Locate the cell with the specified text and output its [x, y] center coordinate. 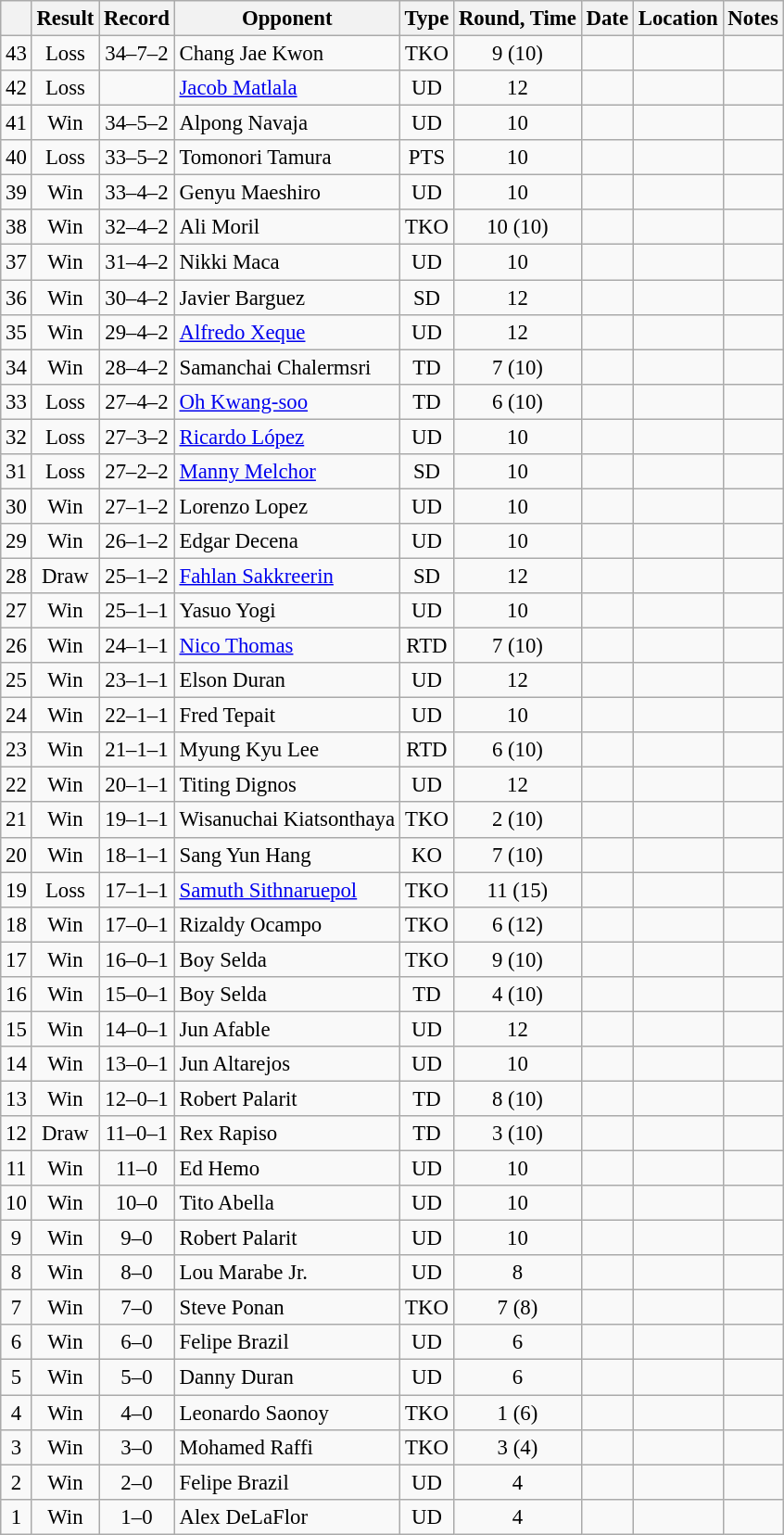
6 (12) [518, 924]
29 [17, 541]
16–0–1 [137, 959]
10–0 [137, 1203]
43 [17, 54]
28 [17, 576]
4 (10) [518, 995]
26 [17, 646]
17–1–1 [137, 890]
7 (8) [518, 1308]
24 [17, 716]
20 [17, 855]
Rex Rapiso [287, 1134]
40 [17, 158]
10 (10) [518, 227]
Ricardo López [287, 437]
Opponent [287, 19]
Samanchai Chalermsri [287, 367]
1 [17, 1516]
27–1–2 [137, 506]
11 [17, 1169]
23–1–1 [137, 680]
28–4–2 [137, 367]
34–5–2 [137, 123]
Titing Dignos [287, 785]
32–4–2 [137, 227]
Record [137, 19]
5 [17, 1377]
PTS [426, 158]
25 [17, 680]
Round, Time [518, 19]
Manny Melchor [287, 472]
Tomonori Tamura [287, 158]
33–5–2 [137, 158]
16 [17, 995]
6–0 [137, 1343]
23 [17, 750]
19 [17, 890]
Nico Thomas [287, 646]
19–1–1 [137, 820]
36 [17, 298]
5–0 [137, 1377]
3 [17, 1447]
21 [17, 820]
1 (6) [518, 1413]
34 [17, 367]
14 [17, 1064]
Genyu Maeshiro [287, 193]
4–0 [137, 1413]
17–0–1 [137, 924]
26–1–2 [137, 541]
Mohamed Raffi [287, 1447]
Date [607, 19]
3 (10) [518, 1134]
1–0 [137, 1516]
Leonardo Saonoy [287, 1413]
35 [17, 332]
Fahlan Sakkreerin [287, 576]
8 (10) [518, 1098]
17 [17, 959]
22–1–1 [137, 716]
7–0 [137, 1308]
24–1–1 [137, 646]
Tito Abella [287, 1203]
25–1–2 [137, 576]
25–1–1 [137, 611]
Rizaldy Ocampo [287, 924]
9–0 [137, 1238]
Location [678, 19]
Danny Duran [287, 1377]
9 [17, 1238]
Nikki Maca [287, 262]
3–0 [137, 1447]
21–1–1 [137, 750]
15–0–1 [137, 995]
15 [17, 1029]
33 [17, 401]
Alex DeLaFlor [287, 1516]
22 [17, 785]
29–4–2 [137, 332]
Ed Hemo [287, 1169]
Edgar Decena [287, 541]
Sang Yun Hang [287, 855]
Lou Marabe Jr. [287, 1273]
11–0 [137, 1169]
27–4–2 [137, 401]
42 [17, 88]
8–0 [137, 1273]
2 (10) [518, 820]
34–7–2 [137, 54]
Ali Moril [287, 227]
Type [426, 19]
Result [65, 19]
38 [17, 227]
33–4–2 [137, 193]
Samuth Sithnaruepol [287, 890]
KO [426, 855]
Oh Kwang-soo [287, 401]
31 [17, 472]
Javier Barguez [287, 298]
Alfredo Xeque [287, 332]
32 [17, 437]
37 [17, 262]
Alpong Navaja [287, 123]
Wisanuchai Kiatsonthaya [287, 820]
2–0 [137, 1482]
Jun Altarejos [287, 1064]
Lorenzo Lopez [287, 506]
11 (15) [518, 890]
39 [17, 193]
18 [17, 924]
30–4–2 [137, 298]
7 [17, 1308]
13 [17, 1098]
Steve Ponan [287, 1308]
30 [17, 506]
2 [17, 1482]
Chang Jae Kwon [287, 54]
Notes [752, 19]
27–2–2 [137, 472]
14–0–1 [137, 1029]
Jun Afable [287, 1029]
13–0–1 [137, 1064]
27–3–2 [137, 437]
Jacob Matlala [287, 88]
41 [17, 123]
Myung Kyu Lee [287, 750]
18–1–1 [137, 855]
Fred Tepait [287, 716]
20–1–1 [137, 785]
11–0–1 [137, 1134]
3 (4) [518, 1447]
Elson Duran [287, 680]
31–4–2 [137, 262]
27 [17, 611]
12–0–1 [137, 1098]
Yasuo Yogi [287, 611]
